Determine the [x, y] coordinate at the center of the cell enclosing the given text.  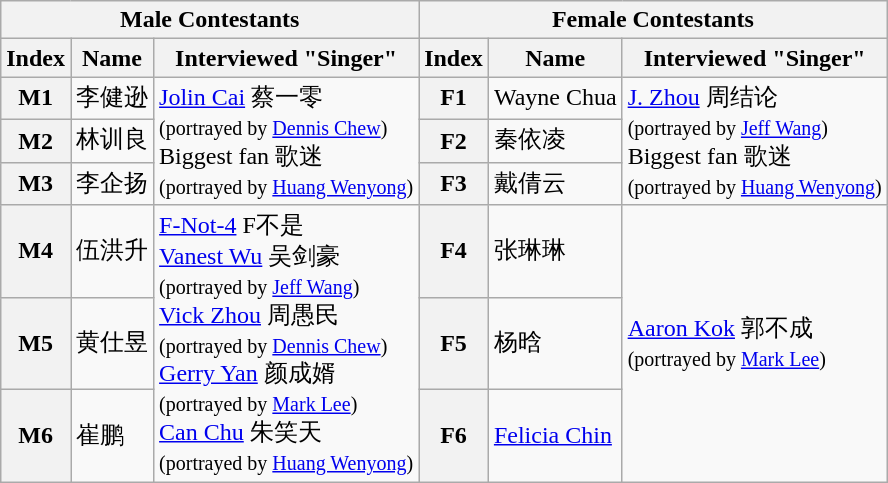
F4 [454, 251]
崔鹏 [112, 435]
M5 [36, 343]
Male Contestants [210, 20]
M2 [36, 142]
林训良 [112, 142]
F1 [454, 98]
F2 [454, 142]
F6 [454, 435]
戴倩云 [555, 184]
Aaron Kok 郭不成 (portrayed by Mark Lee) [754, 344]
Female Contestants [654, 20]
F3 [454, 184]
伍洪升 [112, 251]
李健逊 [112, 98]
杨晗 [555, 343]
黄仕昱 [112, 343]
M6 [36, 435]
M3 [36, 184]
Jolin Cai 蔡一零 (portrayed by Dennis Chew) Biggest fan 歌迷 (portrayed by Huang Wenyong) [286, 141]
F5 [454, 343]
Felicia Chin [555, 435]
张琳琳 [555, 251]
李企扬 [112, 184]
Wayne Chua [555, 98]
秦依凌 [555, 142]
J. Zhou 周结论 (portrayed by Jeff Wang) Biggest fan 歌迷 (portrayed by Huang Wenyong) [754, 141]
M4 [36, 251]
M1 [36, 98]
